From the cell containing the given text, extract its center point as [x, y] coordinate. 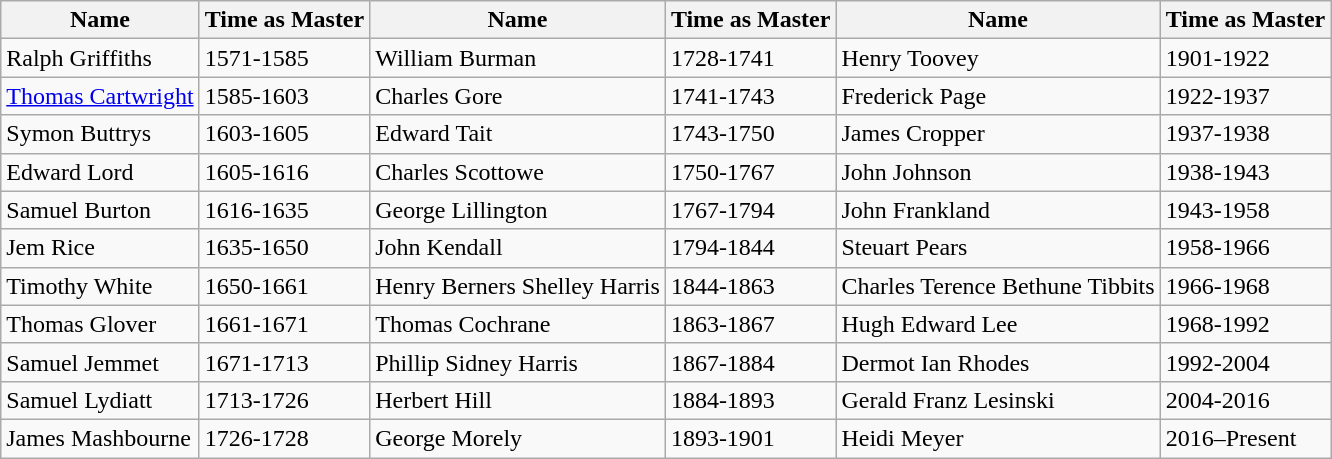
1794-1844 [750, 248]
1750-1767 [750, 172]
Edward Tait [518, 134]
Jem Rice [100, 248]
John Kendall [518, 248]
1635-1650 [284, 248]
1741-1743 [750, 96]
2004-2016 [1246, 400]
1661-1671 [284, 324]
William Burman [518, 58]
1616-1635 [284, 210]
1743-1750 [750, 134]
Frederick Page [998, 96]
1767-1794 [750, 210]
Thomas Glover [100, 324]
1922-1937 [1246, 96]
Hugh Edward Lee [998, 324]
Henry Berners Shelley Harris [518, 286]
2016–Present [1246, 438]
1603-1605 [284, 134]
Symon Buttrys [100, 134]
1713-1726 [284, 400]
1650-1661 [284, 286]
1958-1966 [1246, 248]
1966-1968 [1246, 286]
1863-1867 [750, 324]
1605-1616 [284, 172]
Phillip Sidney Harris [518, 362]
1943-1958 [1246, 210]
George Lillington [518, 210]
James Cropper [998, 134]
John Johnson [998, 172]
1893-1901 [750, 438]
1937-1938 [1246, 134]
Steuart Pears [998, 248]
1968-1992 [1246, 324]
Charles Scottowe [518, 172]
Charles Terence Bethune Tibbits [998, 286]
Dermot Ian Rhodes [998, 362]
1844-1863 [750, 286]
1992-2004 [1246, 362]
1728-1741 [750, 58]
Ralph Griffiths [100, 58]
George Morely [518, 438]
1726-1728 [284, 438]
1867-1884 [750, 362]
Charles Gore [518, 96]
Samuel Burton [100, 210]
Henry Toovey [998, 58]
Gerald Franz Lesinski [998, 400]
Samuel Lydiatt [100, 400]
1884-1893 [750, 400]
1571-1585 [284, 58]
Timothy White [100, 286]
1938-1943 [1246, 172]
Samuel Jemmet [100, 362]
Heidi Meyer [998, 438]
1901-1922 [1246, 58]
1585-1603 [284, 96]
Herbert Hill [518, 400]
Thomas Cochrane [518, 324]
1671-1713 [284, 362]
James Mashbourne [100, 438]
Thomas Cartwright [100, 96]
Edward Lord [100, 172]
John Frankland [998, 210]
